Identify which cell holds the provided text, then report its (x, y) central coordinate. 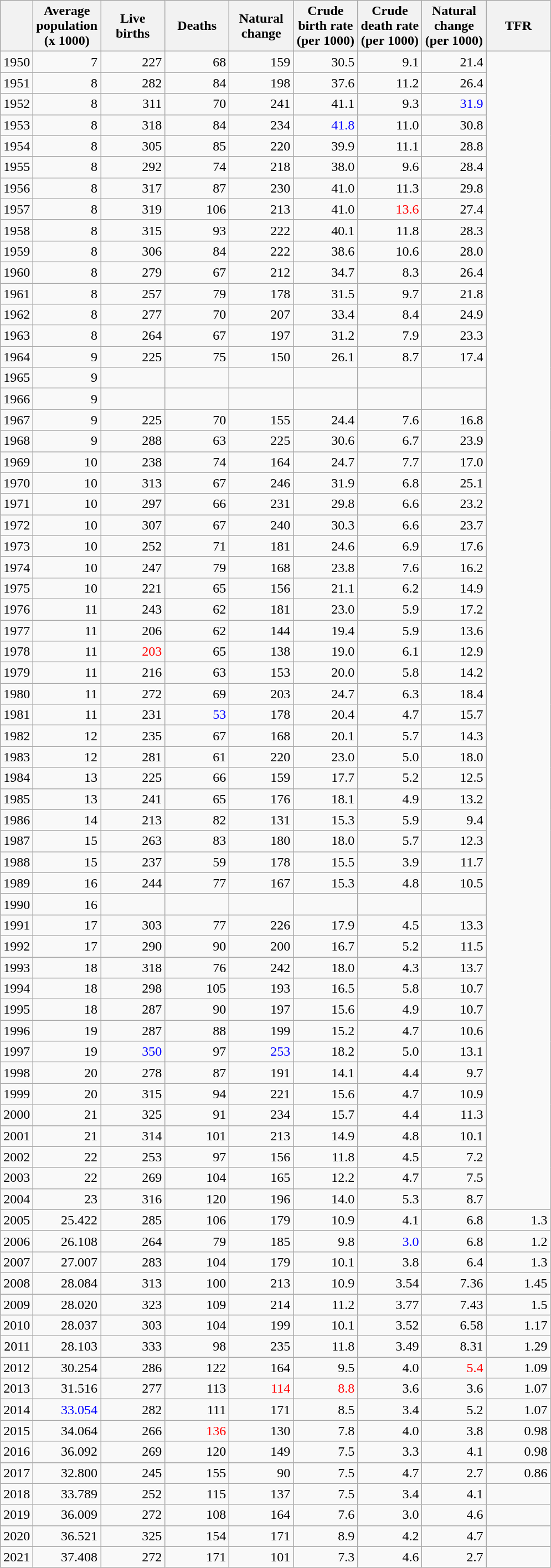
7.9 (390, 336)
4.3 (390, 968)
240 (261, 525)
1969 (17, 462)
1984 (17, 778)
100 (197, 1283)
Average population (x 1000) (67, 26)
7.43 (454, 1304)
1978 (17, 652)
11.1 (390, 146)
288 (133, 441)
1958 (17, 230)
2012 (17, 1368)
12.3 (454, 841)
1982 (17, 736)
115 (197, 1494)
31.2 (326, 336)
13.7 (454, 968)
307 (133, 525)
243 (133, 609)
1988 (17, 862)
167 (261, 883)
28.037 (67, 1326)
7.36 (454, 1283)
5.3 (390, 1199)
13.2 (454, 799)
59 (197, 862)
24.9 (454, 315)
138 (261, 652)
31.5 (326, 294)
1971 (17, 504)
30.8 (454, 125)
105 (197, 989)
11.5 (454, 946)
1.5 (518, 1304)
1995 (17, 1010)
41.1 (326, 104)
200 (261, 946)
21.8 (454, 294)
17.6 (454, 546)
1974 (17, 567)
9.3 (390, 104)
244 (133, 883)
2011 (17, 1347)
1.29 (518, 1347)
Natural change (per 1000) (454, 26)
281 (133, 757)
2002 (17, 1157)
26.108 (67, 1241)
1970 (17, 483)
8.8 (326, 1389)
7.2 (454, 1157)
9.1 (390, 62)
1.09 (518, 1368)
1963 (17, 336)
6.9 (390, 546)
9.5 (326, 1368)
24.4 (326, 420)
Crude birth rate (per 1000) (326, 26)
137 (261, 1494)
196 (261, 1199)
1954 (17, 146)
278 (133, 1073)
34.064 (67, 1431)
3.54 (390, 1283)
15.5 (326, 862)
246 (261, 483)
1953 (17, 125)
19.0 (326, 652)
111 (197, 1410)
3.9 (390, 862)
Crude death rate (per 1000) (390, 26)
2010 (17, 1326)
130 (261, 1431)
1951 (17, 83)
242 (261, 968)
13.3 (454, 925)
2009 (17, 1304)
6.2 (390, 588)
150 (261, 357)
165 (261, 1178)
1965 (17, 378)
3.52 (390, 1326)
18.4 (454, 694)
93 (197, 230)
285 (133, 1220)
237 (133, 862)
266 (133, 1431)
216 (133, 673)
207 (261, 315)
23.9 (454, 441)
2006 (17, 1241)
226 (261, 925)
27.4 (454, 209)
8.4 (390, 315)
2007 (17, 1262)
32.800 (67, 1473)
286 (133, 1368)
34.7 (326, 272)
131 (261, 820)
20.0 (326, 673)
8.9 (326, 1536)
2021 (17, 1557)
2004 (17, 1199)
1990 (17, 904)
1976 (17, 609)
28.3 (454, 230)
1957 (17, 209)
1960 (17, 272)
198 (261, 83)
23 (67, 1199)
1961 (17, 294)
180 (261, 841)
1973 (17, 546)
36.092 (67, 1452)
9.6 (390, 167)
25.1 (454, 483)
238 (133, 462)
292 (133, 167)
17.4 (454, 357)
38.6 (326, 251)
2016 (17, 1452)
83 (197, 841)
1966 (17, 399)
17.2 (454, 609)
7.3 (326, 1557)
39.9 (326, 146)
1996 (17, 1031)
176 (261, 799)
7.8 (326, 1431)
14.0 (326, 1199)
2014 (17, 1410)
297 (133, 504)
1967 (17, 420)
1950 (17, 62)
8.31 (454, 1347)
1985 (17, 799)
1968 (17, 441)
1991 (17, 925)
Natural change (261, 26)
1.2 (518, 1241)
15.2 (326, 1031)
17.7 (326, 778)
94 (197, 1094)
69 (197, 694)
33.054 (67, 1410)
20.4 (326, 715)
317 (133, 188)
30.5 (326, 62)
319 (133, 209)
1999 (17, 1094)
283 (133, 1262)
185 (261, 1241)
1980 (17, 694)
16.2 (454, 567)
14.1 (326, 1073)
7 (67, 62)
214 (261, 1304)
193 (261, 989)
37.408 (67, 1557)
144 (261, 630)
17.0 (454, 462)
37.6 (326, 83)
218 (261, 167)
1964 (17, 357)
6.7 (390, 441)
3.3 (390, 1452)
28.084 (67, 1283)
36.521 (67, 1536)
17.9 (326, 925)
1979 (17, 673)
1972 (17, 525)
8.5 (326, 1410)
114 (261, 1389)
333 (133, 1347)
82 (197, 820)
14.3 (454, 736)
10.5 (454, 883)
30.3 (326, 525)
25.422 (67, 1220)
6.3 (390, 694)
306 (133, 251)
323 (133, 1304)
1952 (17, 104)
23.8 (326, 567)
33.789 (67, 1494)
1989 (17, 883)
1997 (17, 1052)
12.9 (454, 652)
314 (133, 1136)
11.0 (390, 125)
5.4 (454, 1368)
24.6 (326, 546)
1992 (17, 946)
7.7 (390, 462)
19.4 (326, 630)
2017 (17, 1473)
247 (133, 567)
6.1 (390, 652)
4.2 (390, 1536)
18.2 (326, 1052)
122 (197, 1368)
85 (197, 146)
290 (133, 946)
1981 (17, 715)
2018 (17, 1494)
6.58 (454, 1326)
1956 (17, 188)
6.4 (454, 1262)
3.77 (390, 1304)
1.45 (518, 1283)
36.009 (67, 1515)
154 (197, 1536)
TFR (518, 26)
316 (133, 1199)
1983 (17, 757)
68 (197, 62)
1986 (17, 820)
88 (197, 1031)
1987 (17, 841)
1977 (17, 630)
Deaths (197, 26)
2008 (17, 1283)
28.0 (454, 251)
311 (133, 104)
257 (133, 294)
14 (67, 820)
31.516 (67, 1389)
2000 (17, 1115)
28.020 (67, 1304)
20.1 (326, 736)
71 (197, 546)
91 (197, 1115)
23.2 (454, 504)
14.2 (454, 673)
33.4 (326, 315)
2001 (17, 1136)
21.1 (326, 588)
13.1 (454, 1052)
245 (133, 1473)
1.17 (518, 1326)
2015 (17, 1431)
27.007 (67, 1262)
9.8 (326, 1241)
8.3 (390, 272)
212 (261, 272)
1962 (17, 315)
30.254 (67, 1368)
23.3 (454, 336)
2013 (17, 1389)
113 (197, 1389)
149 (261, 1452)
21.4 (454, 62)
230 (261, 188)
206 (133, 630)
23.7 (454, 525)
30.6 (326, 441)
2020 (17, 1536)
16.8 (454, 420)
76 (197, 968)
75 (197, 357)
12.5 (454, 778)
1959 (17, 251)
298 (133, 989)
1998 (17, 1073)
28.103 (67, 1347)
350 (133, 1052)
1955 (17, 167)
1975 (17, 588)
18.1 (326, 799)
1994 (17, 989)
28.4 (454, 167)
41.8 (326, 125)
0.86 (518, 1473)
Live births (133, 26)
98 (197, 1347)
38.0 (326, 167)
136 (197, 1431)
16.7 (326, 946)
305 (133, 146)
2019 (17, 1515)
12.2 (326, 1178)
61 (197, 757)
191 (261, 1073)
153 (261, 673)
108 (197, 1515)
53 (197, 715)
109 (197, 1304)
2003 (17, 1178)
3.49 (390, 1347)
28.8 (454, 146)
40.1 (326, 230)
263 (133, 841)
16.5 (326, 989)
2005 (17, 1220)
11.7 (454, 862)
1993 (17, 968)
26.1 (326, 357)
227 (133, 62)
279 (133, 272)
9.4 (454, 820)
